Determine the (X, Y) coordinate at the center of the cell enclosing the given text.  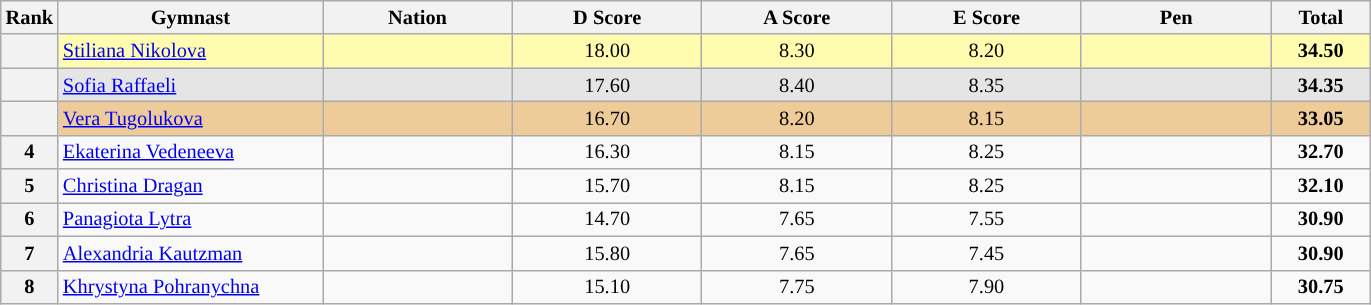
Gymnast (190, 17)
16.70 (607, 118)
15.80 (607, 253)
Ekaterina Vedeneeva (190, 152)
Vera Tugolukova (190, 118)
8 (30, 287)
Khrystyna Pohranychna (190, 287)
Rank (30, 17)
6 (30, 219)
7.75 (797, 287)
15.10 (607, 287)
Nation (418, 17)
34.35 (1321, 85)
Christina Dragan (190, 186)
7.55 (987, 219)
5 (30, 186)
E Score (987, 17)
Stiliana Nikolova (190, 51)
Sofia Raffaeli (190, 85)
17.60 (607, 85)
8.40 (797, 85)
A Score (797, 17)
7.90 (987, 287)
Total (1321, 17)
Alexandria Kautzman (190, 253)
32.70 (1321, 152)
D Score (607, 17)
4 (30, 152)
Pen (1176, 17)
14.70 (607, 219)
Panagiota Lytra (190, 219)
7 (30, 253)
18.00 (607, 51)
33.05 (1321, 118)
34.50 (1321, 51)
8.35 (987, 85)
30.75 (1321, 287)
15.70 (607, 186)
16.30 (607, 152)
8.30 (797, 51)
7.45 (987, 253)
32.10 (1321, 186)
